Pinpoint the cell where the given text exists, returning its [x, y] midpoint coordinate. 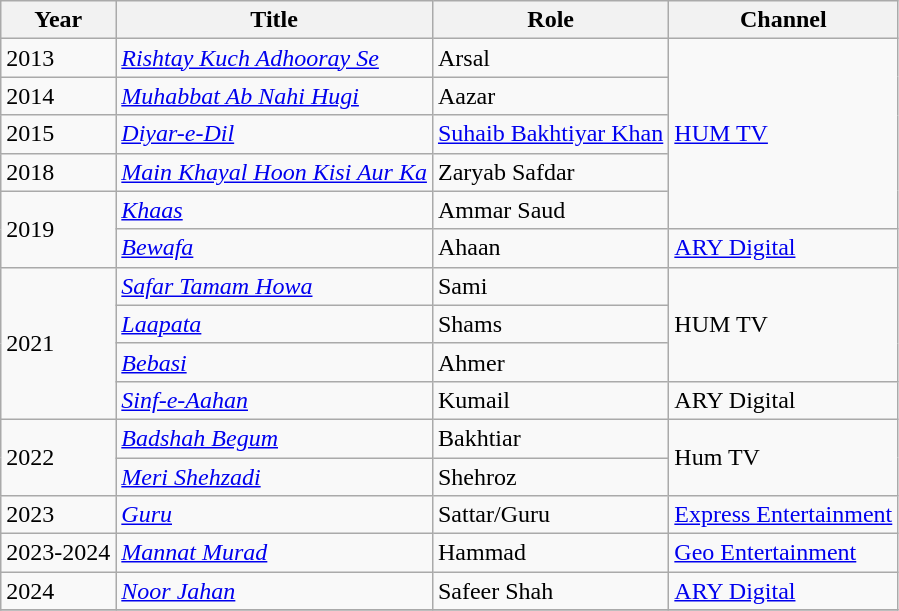
Express Entertainment [784, 515]
Badshah Begum [274, 438]
Ahmer [550, 362]
Rishtay Kuch Adhooray Se [274, 58]
Sinf-e-Aahan [274, 400]
Muhabbat Ab Nahi Hugi [274, 96]
Khaas [274, 210]
Safar Tamam Howa [274, 286]
2019 [58, 229]
Shams [550, 324]
Bebasi [274, 362]
Guru [274, 515]
2015 [58, 134]
2014 [58, 96]
Diyar-e-Dil [274, 134]
Sami [550, 286]
2018 [58, 172]
Aazar [550, 96]
Ammar Saud [550, 210]
Title [274, 20]
Bewafa [274, 248]
2023 [58, 515]
Meri Shehzadi [274, 477]
2022 [58, 457]
Mannat Murad [274, 553]
Kumail [550, 400]
Geo Entertainment [784, 553]
2021 [58, 343]
Suhaib Bakhtiyar Khan [550, 134]
Ahaan [550, 248]
Sattar/Guru [550, 515]
2023-2024 [58, 553]
Noor Jahan [274, 591]
Role [550, 20]
Main Khayal Hoon Kisi Aur Ka [274, 172]
Laapata [274, 324]
Hum TV [784, 457]
Bakhtiar [550, 438]
2013 [58, 58]
Hammad [550, 553]
Shehroz [550, 477]
Zaryab Safdar [550, 172]
2024 [58, 591]
Year [58, 20]
Safeer Shah [550, 591]
Channel [784, 20]
Arsal [550, 58]
